Pinpoint the cell where the given text exists, returning its (x, y) midpoint coordinate. 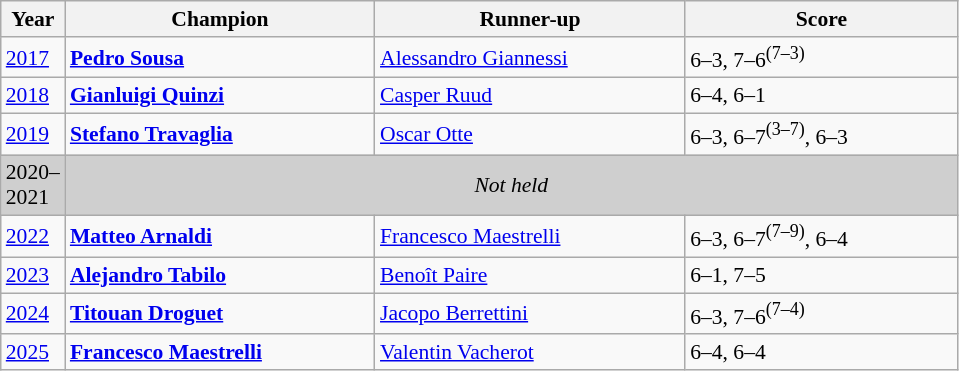
Jacopo Berrettini (530, 314)
Alejandro Tabilo (220, 275)
Score (822, 19)
Not held (512, 186)
2025 (33, 352)
2017 (33, 58)
2018 (33, 96)
6–1, 7–5 (822, 275)
Matteo Arnaldi (220, 236)
Gianluigi Quinzi (220, 96)
Stefano Travaglia (220, 134)
6–4, 6–4 (822, 352)
2020–2021 (33, 186)
6–3, 7–6(7–3) (822, 58)
Benoît Paire (530, 275)
Pedro Sousa (220, 58)
6–4, 6–1 (822, 96)
Casper Ruud (530, 96)
6–3, 7–6(7–4) (822, 314)
Runner-up (530, 19)
Champion (220, 19)
Year (33, 19)
2024 (33, 314)
Oscar Otte (530, 134)
2023 (33, 275)
6–3, 6–7(3–7), 6–3 (822, 134)
Alessandro Giannessi (530, 58)
Titouan Droguet (220, 314)
6–3, 6–7(7–9), 6–4 (822, 236)
Valentin Vacherot (530, 352)
2019 (33, 134)
2022 (33, 236)
